Search for the cell housing the specified text and yield its (X, Y) center coordinate. 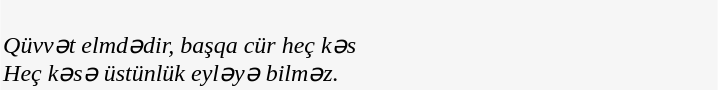
Qüvvət elmdədir, başqa cür heç kəsHeç kəsə üstünlük eyləyə bilməz. (359, 45)
